From the cell containing the given text, extract its center point as (x, y) coordinate. 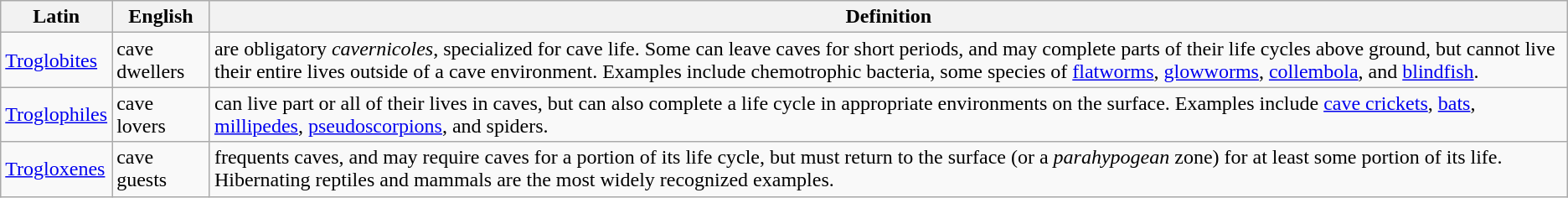
Latin (57, 17)
cave lovers (161, 114)
cave dwellers (161, 60)
Troglobites (57, 60)
cave guests (161, 169)
English (161, 17)
Definition (888, 17)
Troglophiles (57, 114)
Trogloxenes (57, 169)
